Identify which cell holds the provided text, then report its (x, y) central coordinate. 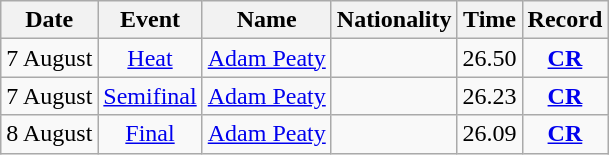
Nationality (394, 20)
8 August (50, 134)
Final (150, 134)
Event (150, 20)
Record (565, 20)
Semifinal (150, 96)
Name (266, 20)
Date (50, 20)
26.23 (490, 96)
Time (490, 20)
26.50 (490, 58)
Heat (150, 58)
26.09 (490, 134)
